Detect which cell encompasses the target text, then output its [x, y] center coordinate. 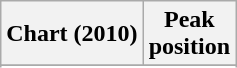
Peak position [189, 34]
Chart (2010) [72, 34]
